Identify which cell holds the provided text, then report its (x, y) central coordinate. 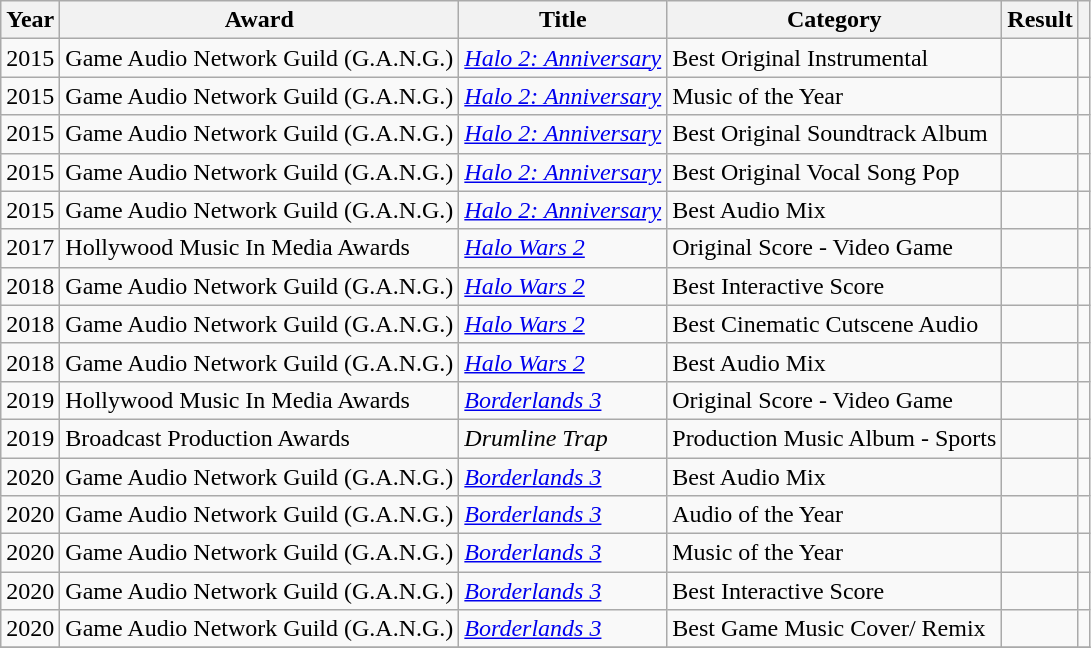
Category (834, 20)
Title (563, 20)
Audio of the Year (834, 515)
Production Music Album - Sports (834, 438)
Best Original Soundtrack Album (834, 134)
Drumline Trap (563, 438)
2017 (30, 248)
Best Original Instrumental (834, 58)
Award (260, 20)
Best Cinematic Cutscene Audio (834, 324)
Year (30, 20)
Broadcast Production Awards (260, 438)
Result (1040, 20)
Best Game Music Cover/ Remix (834, 629)
Best Original Vocal Song Pop (834, 172)
